Extract the [X, Y] coordinate from the center of the cell holding the provided text.  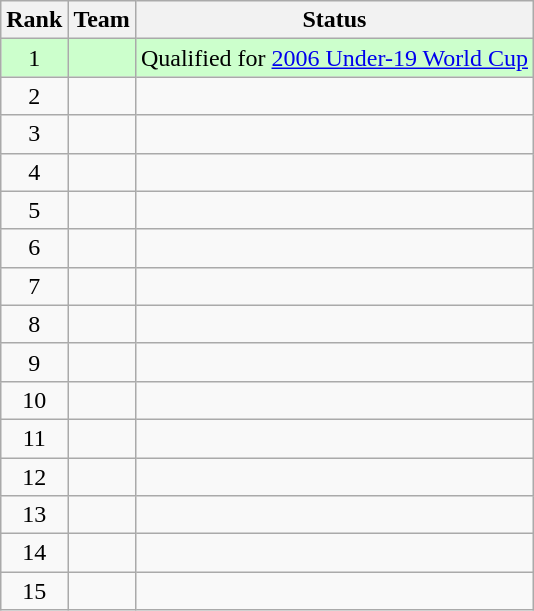
3 [34, 134]
2 [34, 96]
1 [34, 58]
12 [34, 477]
7 [34, 286]
6 [34, 248]
Team [102, 20]
10 [34, 400]
13 [34, 515]
9 [34, 362]
15 [34, 591]
Qualified for 2006 Under-19 World Cup [334, 58]
14 [34, 553]
Rank [34, 20]
Status [334, 20]
4 [34, 172]
8 [34, 324]
11 [34, 438]
5 [34, 210]
